Capture the cell that displays the provided text and extract its [X, Y] central coordinate. 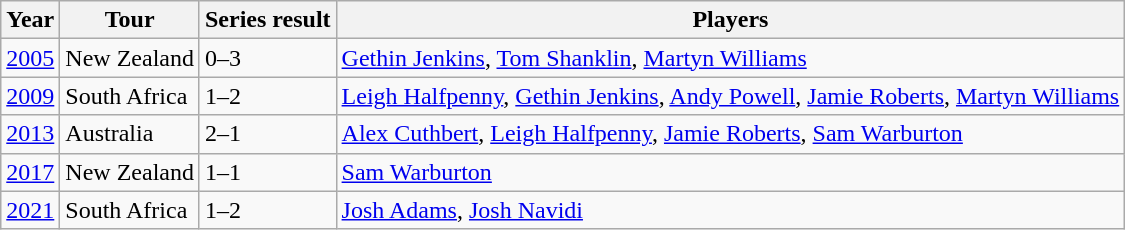
Sam Warburton [730, 172]
2021 [30, 210]
2009 [30, 96]
2005 [30, 58]
Alex Cuthbert, Leigh Halfpenny, Jamie Roberts, Sam Warburton [730, 134]
0–3 [268, 58]
Australia [130, 134]
2013 [30, 134]
1–1 [268, 172]
Gethin Jenkins, Tom Shanklin, Martyn Williams [730, 58]
Players [730, 20]
Series result [268, 20]
2–1 [268, 134]
Josh Adams, Josh Navidi [730, 210]
Year [30, 20]
Tour [130, 20]
2017 [30, 172]
Leigh Halfpenny, Gethin Jenkins, Andy Powell, Jamie Roberts, Martyn Williams [730, 96]
